Locate the cell with the specified text and output its (X, Y) center coordinate. 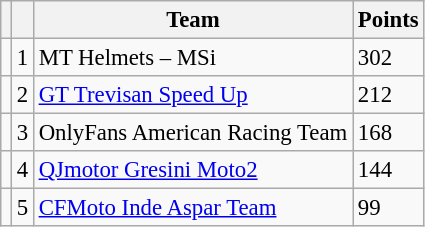
302 (388, 58)
3 (22, 133)
MT Helmets – MSi (192, 58)
GT Trevisan Speed Up (192, 95)
CFMoto Inde Aspar Team (192, 208)
4 (22, 170)
144 (388, 170)
1 (22, 58)
168 (388, 133)
5 (22, 208)
2 (22, 95)
OnlyFans American Racing Team (192, 133)
QJmotor Gresini Moto2 (192, 170)
212 (388, 95)
Points (388, 20)
Team (192, 20)
99 (388, 208)
